Return the [X, Y] coordinate for the center point of the cell that contains the specified text.  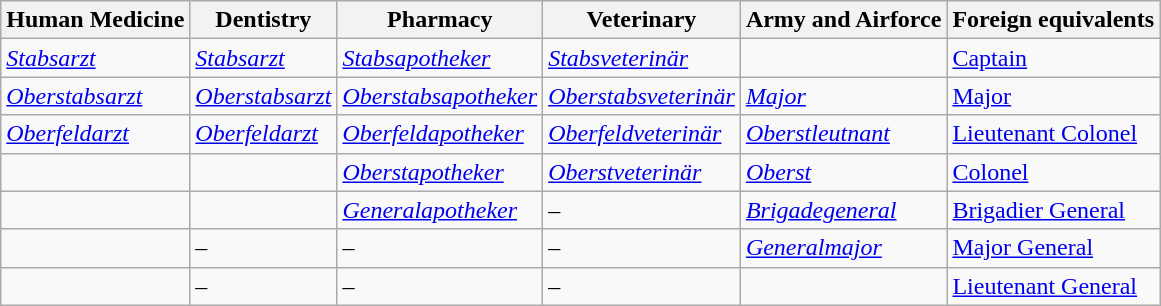
Veterinary [642, 20]
Stabsveterinär [642, 58]
Generalmajor [844, 248]
Generalapotheker [440, 210]
Oberfeldveterinär [642, 134]
Brigadegeneral [844, 210]
Dentistry [264, 20]
Lieutenant Colonel [1054, 134]
Oberstleutnant [844, 134]
Lieutenant General [1054, 286]
Major General [1054, 248]
Oberstabsveterinär [642, 96]
Colonel [1054, 172]
Pharmacy [440, 20]
Oberstapotheker [440, 172]
Brigadier General [1054, 210]
Army and Airforce [844, 20]
Oberstveterinär [642, 172]
Oberfeldapotheker [440, 134]
Stabsapotheker [440, 58]
Captain [1054, 58]
Human Medicine [96, 20]
Foreign equivalents [1054, 20]
Oberstabsapotheker [440, 96]
Oberst [844, 172]
